For the text-containing cell, return its midpoint in [x, y] coordinate format. 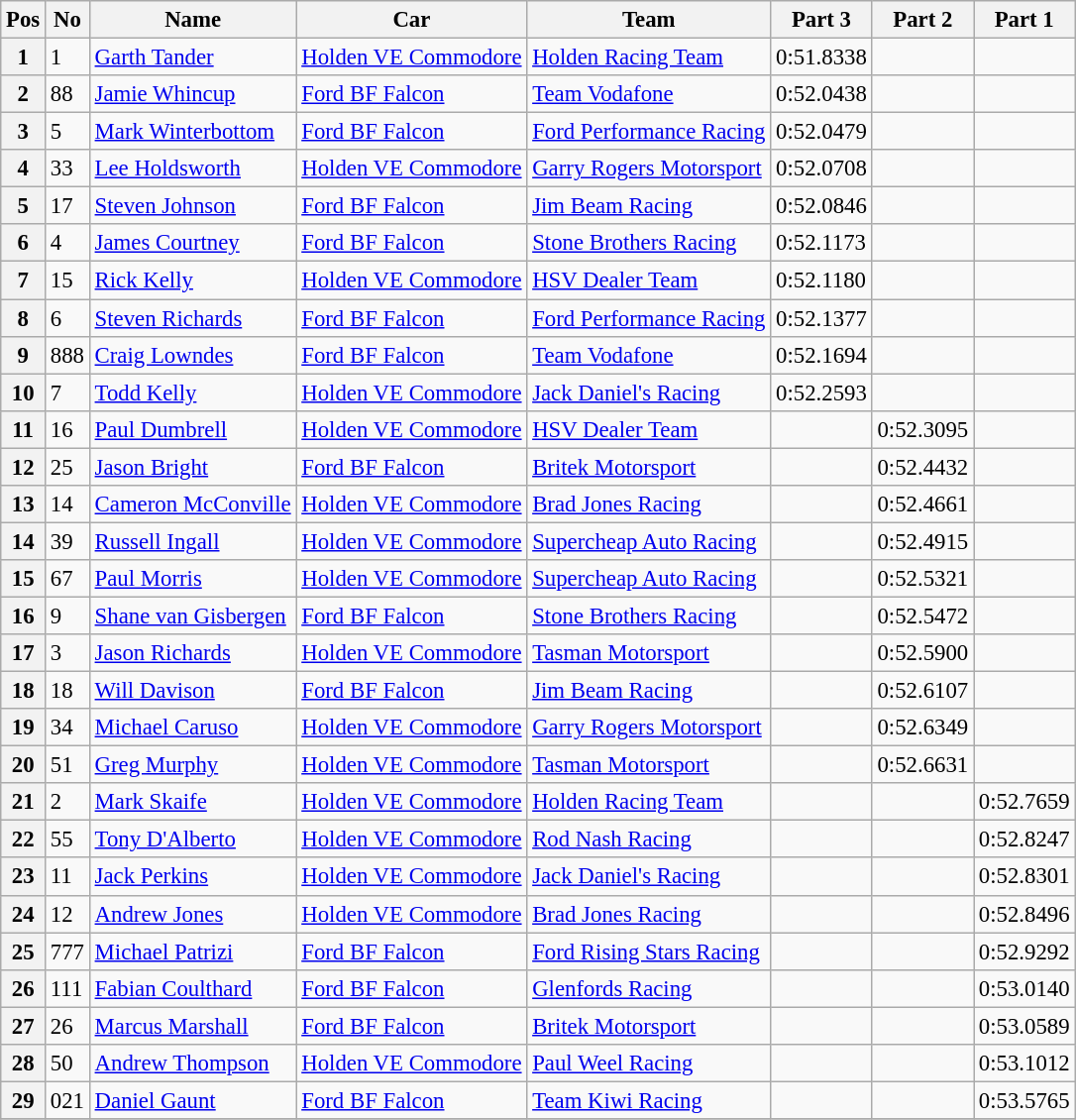
0:52.5472 [922, 616]
0:53.0140 [1024, 988]
67 [67, 579]
Daniel Gaunt [192, 1100]
Name [192, 20]
Craig Lowndes [192, 355]
0:53.0589 [1024, 1026]
0:52.6349 [922, 728]
29 [24, 1100]
0:52.1694 [821, 355]
Will Davison [192, 691]
021 [67, 1100]
27 [24, 1026]
Todd Kelly [192, 392]
Fabian Coulthard [192, 988]
88 [67, 94]
Tony D'Alberto [192, 840]
Mark Winterbottom [192, 132]
0:52.9292 [1024, 952]
0:52.5321 [922, 579]
Andrew Thompson [192, 1064]
Team Kiwi Racing [649, 1100]
Steven Johnson [192, 206]
0:52.3095 [922, 429]
39 [67, 541]
13 [24, 504]
Team [649, 20]
Rick Kelly [192, 280]
23 [24, 877]
Pos [24, 20]
0:52.8496 [1024, 914]
0:51.8338 [821, 57]
Paul Weel Racing [649, 1064]
0:52.1180 [821, 280]
19 [24, 728]
0:52.0438 [821, 94]
111 [67, 988]
50 [67, 1064]
Marcus Marshall [192, 1026]
51 [67, 765]
Glenfords Racing [649, 988]
0:52.1173 [821, 243]
0:52.4661 [922, 504]
0:52.6107 [922, 691]
22 [24, 840]
Russell Ingall [192, 541]
0:52.8301 [1024, 877]
0:52.8247 [1024, 840]
0:52.2593 [821, 392]
0:52.6631 [922, 765]
Part 2 [922, 20]
Ford Rising Stars Racing [649, 952]
0:52.7659 [1024, 802]
Paul Dumbrell [192, 429]
Paul Morris [192, 579]
24 [24, 914]
34 [67, 728]
Jason Bright [192, 467]
Greg Murphy [192, 765]
Jason Richards [192, 653]
Car [412, 20]
Michael Caruso [192, 728]
28 [24, 1064]
0:53.5765 [1024, 1100]
Rod Nash Racing [649, 840]
0:52.0846 [821, 206]
8 [24, 318]
Mark Skaife [192, 802]
21 [24, 802]
0:53.1012 [1024, 1064]
Jamie Whincup [192, 94]
Cameron McConville [192, 504]
0:52.4432 [922, 467]
Jack Perkins [192, 877]
Steven Richards [192, 318]
James Courtney [192, 243]
Part 1 [1024, 20]
Michael Patrizi [192, 952]
No [67, 20]
20 [24, 765]
55 [67, 840]
888 [67, 355]
33 [67, 168]
Lee Holdsworth [192, 168]
0:52.1377 [821, 318]
Shane van Gisbergen [192, 616]
777 [67, 952]
0:52.4915 [922, 541]
Part 3 [821, 20]
Andrew Jones [192, 914]
0:52.5900 [922, 653]
Garth Tander [192, 57]
0:52.0708 [821, 168]
0:52.0479 [821, 132]
10 [24, 392]
